For the text-containing cell, return its midpoint in (x, y) coordinate format. 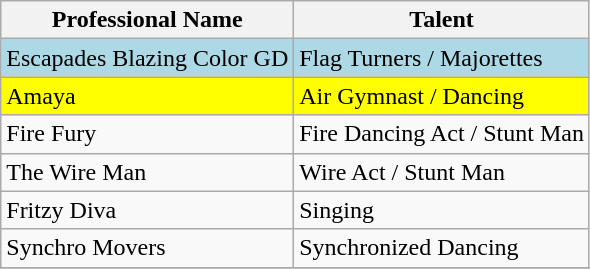
Wire Act / Stunt Man (442, 172)
Escapades Blazing Color GD (148, 58)
Fire Dancing Act / Stunt Man (442, 134)
Singing (442, 210)
Fritzy Diva (148, 210)
Amaya (148, 96)
Air Gymnast / Dancing (442, 96)
Synchro Movers (148, 248)
The Wire Man (148, 172)
Synchronized Dancing (442, 248)
Flag Turners / Majorettes (442, 58)
Professional Name (148, 20)
Talent (442, 20)
Fire Fury (148, 134)
